Provide the (X, Y) coordinate of the cell's center where the given text is located.  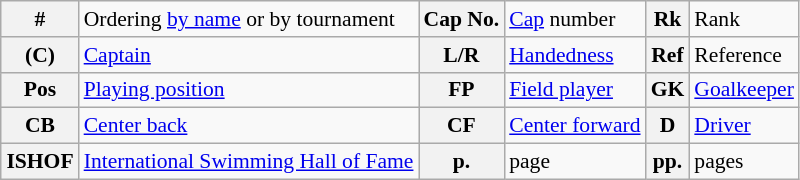
Pos (40, 90)
Ref (668, 55)
Cap number (574, 19)
Reference (744, 55)
Center forward (574, 126)
CF (461, 126)
Handedness (574, 55)
Field player (574, 90)
ISHOF (40, 162)
International Swimming Hall of Fame (249, 162)
Cap No. (461, 19)
L/R (461, 55)
Center back (249, 126)
Playing position (249, 90)
FP (461, 90)
page (574, 162)
GK (668, 90)
Rank (744, 19)
Rk (668, 19)
pages (744, 162)
D (668, 126)
Goalkeeper (744, 90)
p. (461, 162)
Ordering by name or by tournament (249, 19)
# (40, 19)
pp. (668, 162)
CB (40, 126)
Driver (744, 126)
Captain (249, 55)
(C) (40, 55)
